Provide the (X, Y) coordinate of the cell's center where the given text is located.  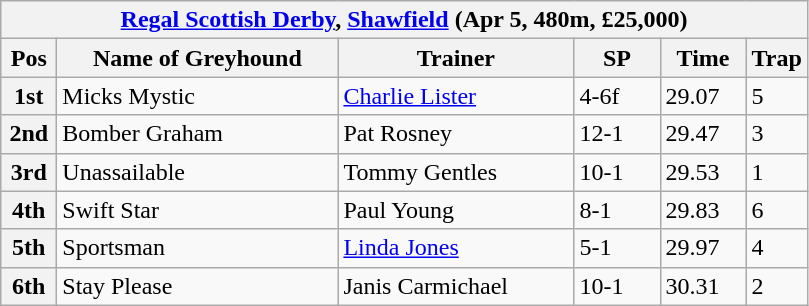
12-1 (617, 134)
2nd (29, 134)
Bomber Graham (198, 134)
29.53 (703, 172)
Tommy Gentles (456, 172)
Charlie Lister (456, 96)
4th (29, 210)
29.47 (703, 134)
5-1 (617, 248)
29.97 (703, 248)
6 (776, 210)
Janis Carmichael (456, 286)
29.07 (703, 96)
Time (703, 58)
4-6f (617, 96)
Micks Mystic (198, 96)
Sportsman (198, 248)
5 (776, 96)
1st (29, 96)
5th (29, 248)
Trainer (456, 58)
Pat Rosney (456, 134)
29.83 (703, 210)
8-1 (617, 210)
30.31 (703, 286)
6th (29, 286)
3rd (29, 172)
Stay Please (198, 286)
Linda Jones (456, 248)
Pos (29, 58)
Name of Greyhound (198, 58)
2 (776, 286)
4 (776, 248)
Trap (776, 58)
1 (776, 172)
Unassailable (198, 172)
SP (617, 58)
Swift Star (198, 210)
3 (776, 134)
Paul Young (456, 210)
Regal Scottish Derby, Shawfield (Apr 5, 480m, £25,000) (404, 20)
